Identify which cell holds the provided text, then report its (x, y) central coordinate. 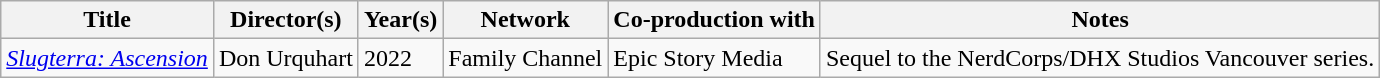
Don Urquhart (286, 58)
Notes (1100, 20)
Title (108, 20)
Network (526, 20)
Director(s) (286, 20)
Sequel to the NerdCorps/DHX Studios Vancouver series. (1100, 58)
2022 (400, 58)
Family Channel (526, 58)
Year(s) (400, 20)
Slugterra: Ascension (108, 58)
Epic Story Media (714, 58)
Co-production with (714, 20)
